Extract the [X, Y] coordinate from the center of the cell holding the provided text.  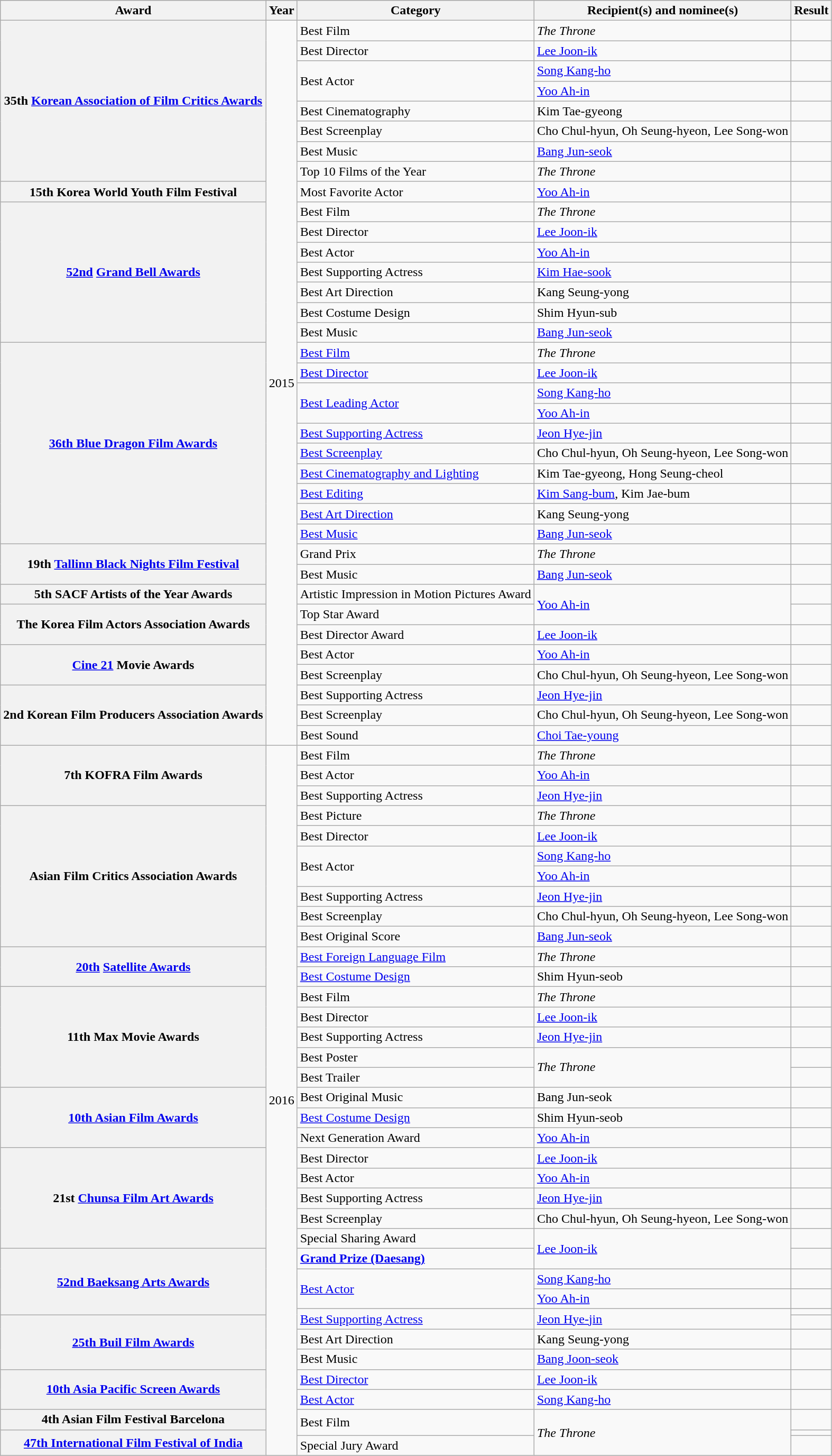
The Korea Film Actors Association Awards [133, 625]
21st Chunsa Film Art Awards [133, 1198]
20th Satellite Awards [133, 967]
2nd Korean Film Producers Association Awards [133, 715]
Best Poster [415, 1057]
Cine 21 Movie Awards [133, 665]
Special Sharing Award [415, 1239]
Best Director Award [415, 635]
Recipient(s) and nominee(s) [662, 11]
Asian Film Critics Association Awards [133, 876]
Top Star Award [415, 615]
Category [415, 11]
36th Blue Dragon Film Awards [133, 443]
Special Jury Award [415, 1445]
Artistic Impression in Motion Pictures Award [415, 594]
5th SACF Artists of the Year Awards [133, 594]
Best Cinematography [415, 111]
25th Buil Film Awards [133, 1342]
Best Leading Actor [415, 403]
Kim Tae-gyeong [662, 111]
52nd Baeksang Arts Awards [133, 1282]
11th Max Movie Awards [133, 1037]
Bang Joon-seok [662, 1359]
Most Favorite Actor [415, 191]
Best Cinematography and Lighting [415, 473]
Kim Hae-sook [662, 272]
Result [811, 11]
Shim Hyun-sub [662, 313]
Best Trailer [415, 1077]
4th Asian Film Festival Barcelona [133, 1420]
Year [281, 11]
Kim Tae-gyeong, Hong Seung-cheol [662, 473]
Best Picture [415, 816]
Choi Tae-young [662, 735]
Best Sound [415, 735]
Next Generation Award [415, 1138]
52nd Grand Bell Awards [133, 272]
10th Asia Pacific Screen Awards [133, 1389]
35th Korean Association of Film Critics Awards [133, 101]
10th Asian Film Awards [133, 1118]
19th Tallinn Black Nights Film Festival [133, 564]
Best Foreign Language Film [415, 957]
7th KOFRA Film Awards [133, 775]
15th Korea World Youth Film Festival [133, 191]
Grand Prix [415, 554]
Best Original Score [415, 937]
Best Editing [415, 493]
Best Original Music [415, 1097]
Grand Prize (Daesang) [415, 1259]
47th International Film Festival of India [133, 1443]
Kim Sang-bum, Kim Jae-bum [662, 493]
Top 10 Films of the Year [415, 171]
2015 [281, 383]
2016 [281, 1100]
Award [133, 11]
